Return (X, Y) of the center of cell containing provided text 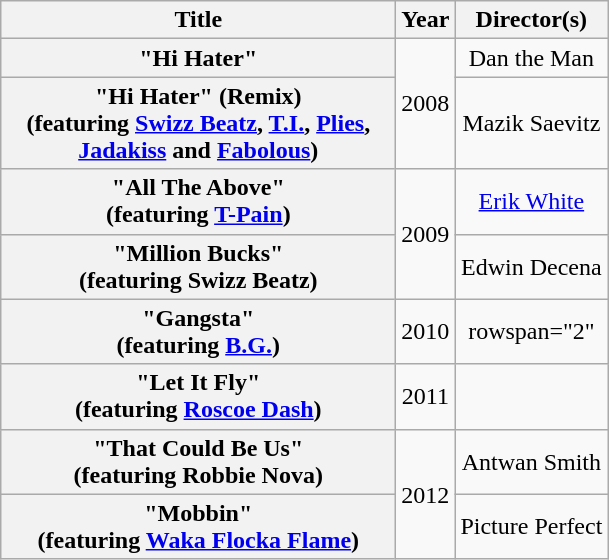
Dan the Man (532, 58)
2009 (426, 234)
"Gangsta"(featuring B.G.) (198, 332)
Title (198, 20)
"That Could Be Us"(featuring Robbie Nova) (198, 462)
2010 (426, 332)
"Million Bucks"(featuring Swizz Beatz) (198, 266)
Edwin Decena (532, 266)
Antwan Smith (532, 462)
"Hi Hater" (Remix)(featuring Swizz Beatz, T.I., Plies, Jadakiss and Fabolous) (198, 123)
Director(s) (532, 20)
Mazik Saevitz (532, 123)
2008 (426, 104)
2012 (426, 494)
2011 (426, 396)
Picture Perfect (532, 526)
Erik White (532, 202)
rowspan="2" (532, 332)
"Let It Fly"(featuring Roscoe Dash) (198, 396)
"All The Above"(featuring T-Pain) (198, 202)
"Hi Hater" (198, 58)
"Mobbin"(featuring Waka Flocka Flame) (198, 526)
Year (426, 20)
